Pinpoint the cell where the given text exists, returning its (X, Y) midpoint coordinate. 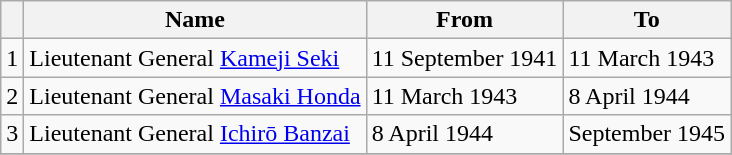
2 (12, 96)
Lieutenant General Ichirō Banzai (195, 134)
1 (12, 58)
3 (12, 134)
September 1945 (647, 134)
11 September 1941 (464, 58)
From (464, 20)
Lieutenant General Kameji Seki (195, 58)
Name (195, 20)
Lieutenant General Masaki Honda (195, 96)
To (647, 20)
